Locate the cell with the specified text and output its [X, Y] center coordinate. 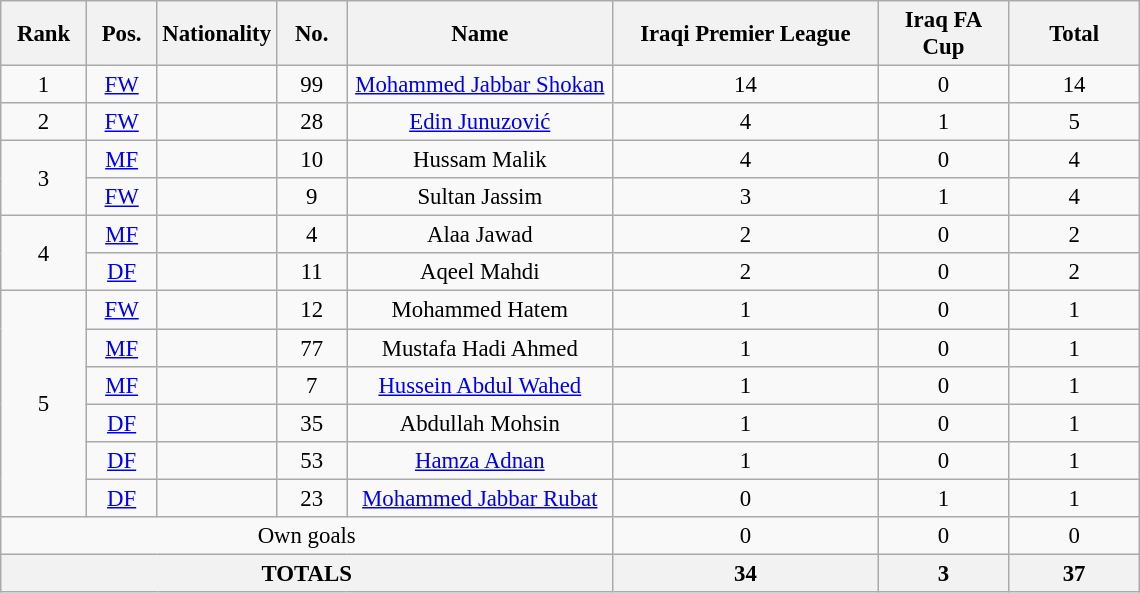
10 [312, 160]
12 [312, 310]
23 [312, 498]
35 [312, 423]
Mohammed Hatem [480, 310]
Mustafa Hadi Ahmed [480, 348]
Name [480, 34]
Hussein Abdul Wahed [480, 385]
99 [312, 85]
Iraq FA Cup [944, 34]
77 [312, 348]
37 [1074, 573]
Nationality [216, 34]
9 [312, 197]
Rank [44, 34]
Own goals [307, 536]
Aqeel Mahdi [480, 273]
Edin Junuzović [480, 122]
34 [746, 573]
Alaa Jawad [480, 235]
No. [312, 34]
28 [312, 122]
Sultan Jassim [480, 197]
Abdullah Mohsin [480, 423]
Iraqi Premier League [746, 34]
7 [312, 385]
TOTALS [307, 573]
Mohammed Jabbar Shokan [480, 85]
Mohammed Jabbar Rubat [480, 498]
53 [312, 460]
Hussam Malik [480, 160]
Total [1074, 34]
Pos. [122, 34]
11 [312, 273]
Hamza Adnan [480, 460]
